Determine the [x, y] coordinate at the center of the cell enclosing the given text.  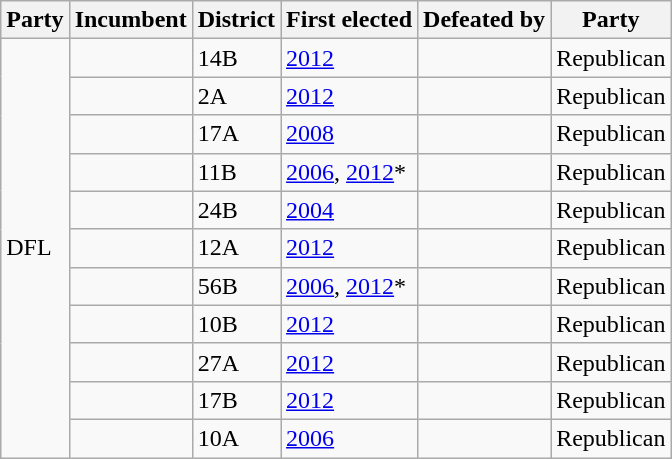
11B [236, 172]
17A [236, 134]
Incumbent [130, 20]
2006 [350, 438]
17B [236, 400]
2008 [350, 134]
27A [236, 362]
14B [236, 58]
District [236, 20]
DFL [35, 248]
24B [236, 210]
2004 [350, 210]
Defeated by [484, 20]
56B [236, 286]
10B [236, 324]
First elected [350, 20]
12A [236, 248]
2A [236, 96]
10A [236, 438]
